Return [x, y] of the center of cell containing provided text 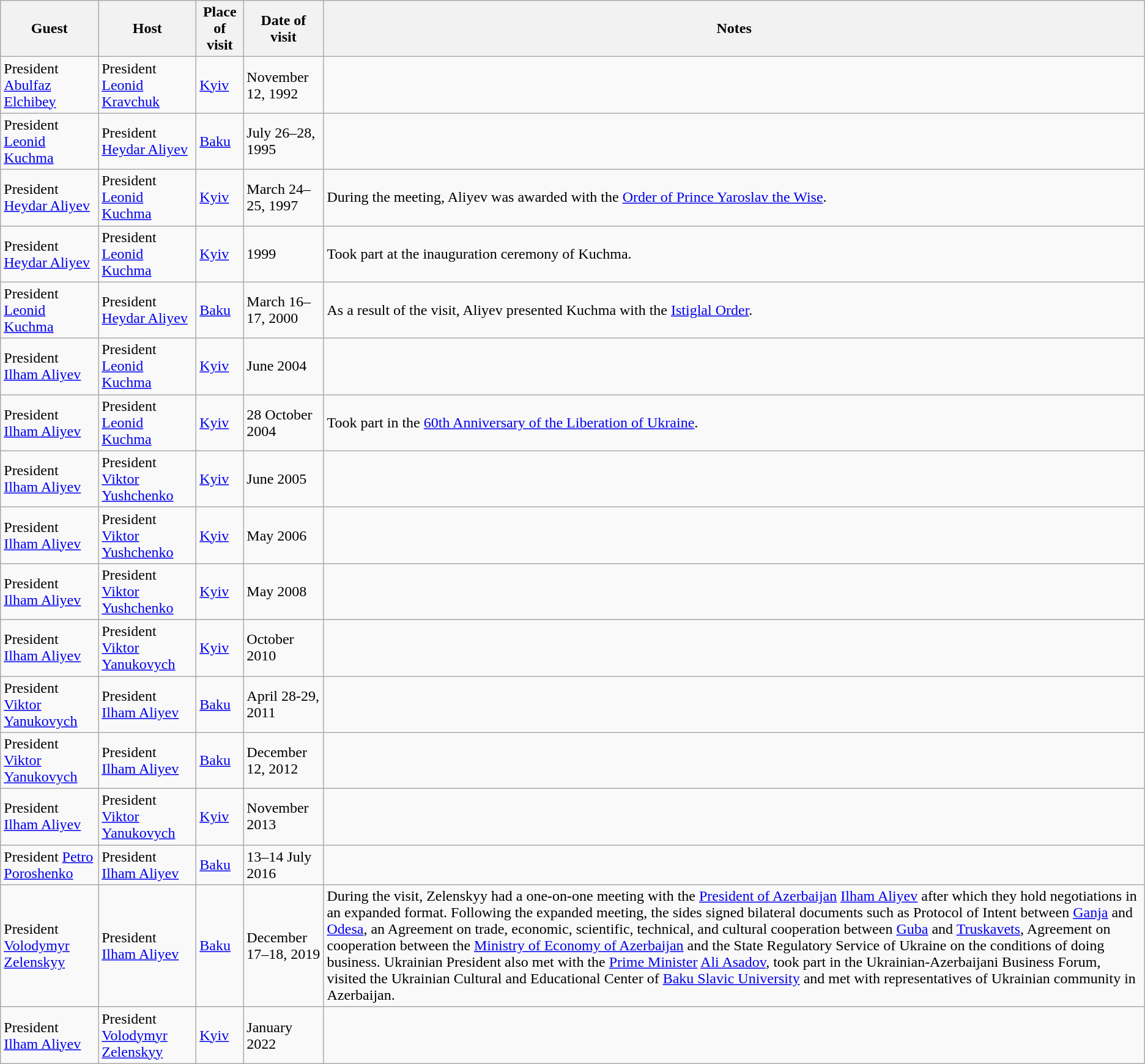
November 2013 [284, 817]
28 October 2004 [284, 423]
Host [147, 29]
May 2006 [284, 535]
October 2010 [284, 648]
December 17–18, 2019 [284, 946]
President Abulfaz Elchibey [50, 85]
Date of visit [284, 29]
June 2005 [284, 479]
July 26–28, 1995 [284, 141]
President Petro Poroshenko [50, 865]
March 24–25, 1997 [284, 198]
Guest [50, 29]
13–14 July 2016 [284, 865]
Took part in the 60th Anniversary of the Liberation of Ukraine. [734, 423]
During the meeting, Aliyev was awarded with the Order of Prince Yaroslav the Wise. [734, 198]
December 12, 2012 [284, 761]
Took part at the inauguration ceremony of Kuchma. [734, 254]
May 2008 [284, 591]
January 2022 [284, 1035]
As a result of the visit, Aliyev presented Kuchma with the Istiglal Order. [734, 310]
Place of visit [220, 29]
November 12, 1992 [284, 85]
April 28-29, 2011 [284, 704]
Notes [734, 29]
March 16–17, 2000 [284, 310]
President Leonid Kravchuk [147, 85]
1999 [284, 254]
June 2004 [284, 366]
